Identify which cell holds the provided text, then report its [x, y] central coordinate. 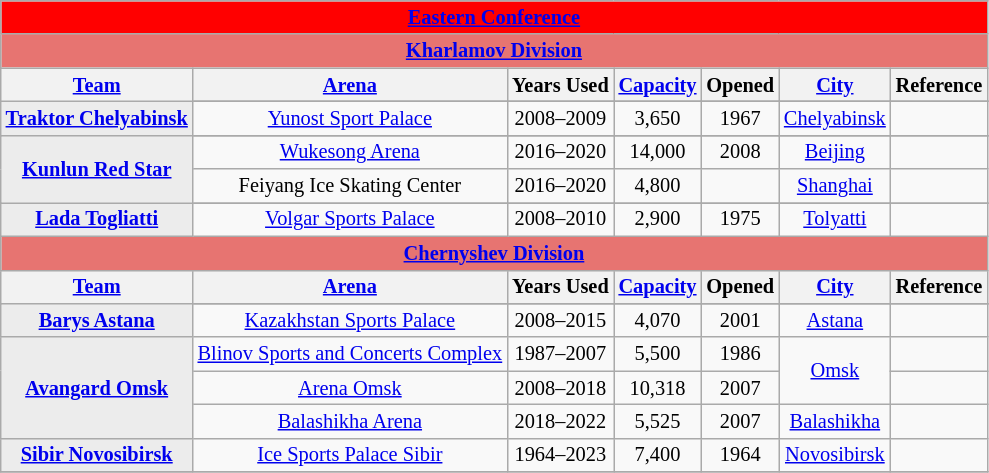
1986 [740, 354]
2008–2015 [560, 320]
Balashikha [835, 421]
5,525 [658, 421]
Sibir Novosibirsk [97, 455]
Omsk [835, 370]
Feiyang Ice Skating Center [350, 186]
Tolyatti [835, 219]
2001 [740, 320]
Kharlamov Division [494, 51]
Shanghai [835, 186]
4,800 [658, 186]
2008–2018 [560, 388]
Kazakhstan Sports Palace [350, 320]
Beijing [835, 152]
Eastern Conference [494, 17]
4,070 [658, 320]
Barys Astana [97, 320]
2008 [740, 152]
Kunlun Red Star [97, 168]
Lada Togliatti [97, 219]
2008–2009 [560, 118]
Avangard Omsk [97, 388]
14,000 [658, 152]
Chernyshev Division [494, 253]
3,650 [658, 118]
Blinov Sports and Concerts Complex [350, 354]
2,900 [658, 219]
Wukesong Arena [350, 152]
Chelyabinsk [835, 118]
1964–2023 [560, 455]
1964 [740, 455]
Volgar Sports Palace [350, 219]
Traktor Chelyabinsk [97, 118]
7,400 [658, 455]
Astana [835, 320]
2018–2022 [560, 421]
5,500 [658, 354]
2008–2010 [560, 219]
Arena Omsk [350, 388]
1987–2007 [560, 354]
1967 [740, 118]
Yunost Sport Palace [350, 118]
Ice Sports Palace Sibir [350, 455]
1975 [740, 219]
Balashikha Arena [350, 421]
Novosibirsk [835, 455]
10,318 [658, 388]
